Determine the (X, Y) coordinate at the center of the cell enclosing the given text.  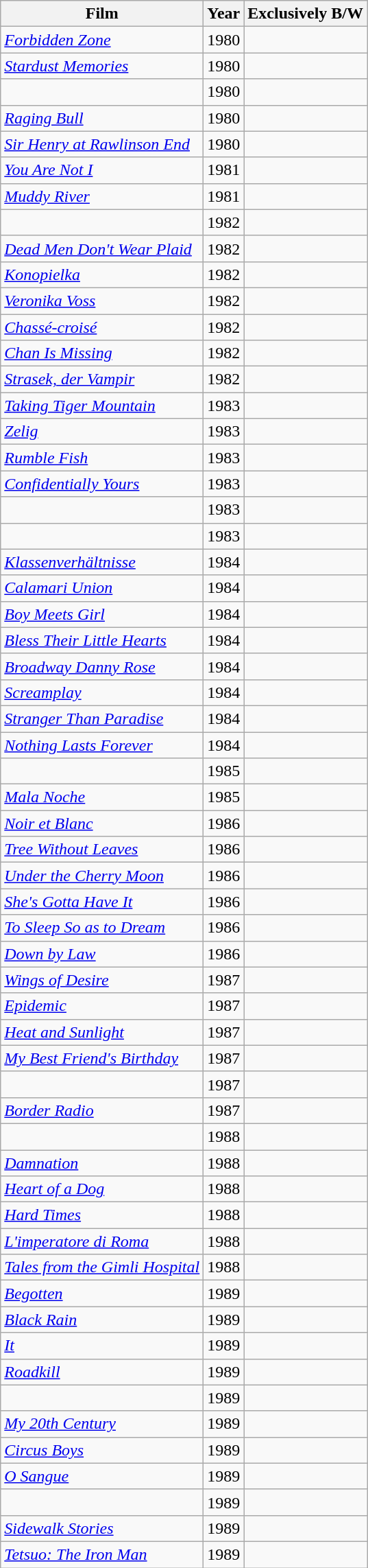
Tree Without Leaves (102, 850)
Stardust Memories (102, 66)
To Sleep So as to Dream (102, 928)
Film (102, 14)
Roadkill (102, 1372)
Circus Boys (102, 1450)
Hard Times (102, 1215)
Epidemic (102, 1006)
You Are Not I (102, 170)
Chan Is Missing (102, 353)
Forbidden Zone (102, 40)
Mala Noche (102, 797)
Wings of Desire (102, 980)
Muddy River (102, 196)
Zelig (102, 432)
Heat and Sunlight (102, 1032)
Tales from the Gimli Hospital (102, 1267)
Screamplay (102, 692)
L'imperatore di Roma (102, 1241)
Sir Henry at Rawlinson End (102, 144)
Klassenverhältnisse (102, 562)
Under the Cherry Moon (102, 876)
My 20th Century (102, 1424)
Year (223, 14)
Chassé-croisé (102, 327)
Exclusively B/W (306, 14)
Bless Their Little Hearts (102, 640)
Begotten (102, 1294)
Konopielka (102, 274)
Confidentially Yours (102, 484)
Broadway Danny Rose (102, 666)
Noir et Blanc (102, 823)
Boy Meets Girl (102, 614)
Border Radio (102, 1110)
She's Gotta Have It (102, 902)
Down by Law (102, 954)
Raging Bull (102, 118)
Rumble Fish (102, 458)
It (102, 1346)
Taking Tiger Mountain (102, 406)
O Sangue (102, 1476)
Dead Men Don't Wear Plaid (102, 248)
Calamari Union (102, 588)
Veronika Voss (102, 301)
Nothing Lasts Forever (102, 745)
Strasek, der Vampir (102, 379)
Sidewalk Stories (102, 1528)
Heart of a Dog (102, 1189)
Tetsuo: The Iron Man (102, 1554)
Stranger Than Paradise (102, 718)
Black Rain (102, 1320)
Damnation (102, 1163)
My Best Friend's Birthday (102, 1058)
